From the cell containing the given text, extract its center point as [x, y] coordinate. 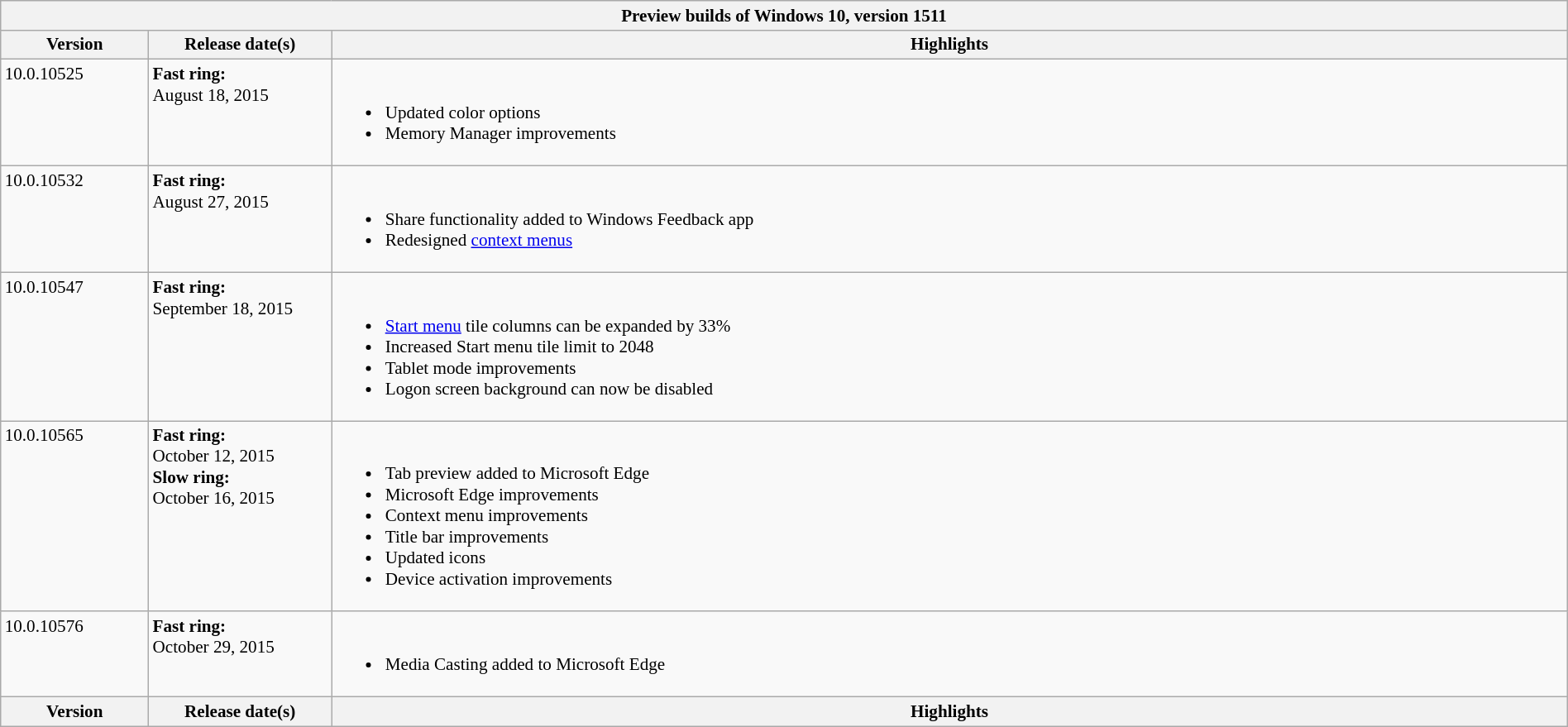
10.0.10532 [74, 218]
Fast ring:October 29, 2015 [240, 653]
Share functionality added to Windows Feedback appRedesigned context menus [949, 218]
10.0.10565 [74, 516]
Fast ring:August 27, 2015 [240, 218]
Preview builds of Windows 10, version 1511 [784, 15]
10.0.10547 [74, 347]
10.0.10576 [74, 653]
Media Casting added to Microsoft Edge [949, 653]
10.0.10525 [74, 112]
Updated color optionsMemory Manager improvements [949, 112]
Fast ring:August 18, 2015 [240, 112]
Fast ring:September 18, 2015 [240, 347]
Fast ring:October 12, 2015Slow ring:October 16, 2015 [240, 516]
